Return (X, Y) of the center of cell containing provided text 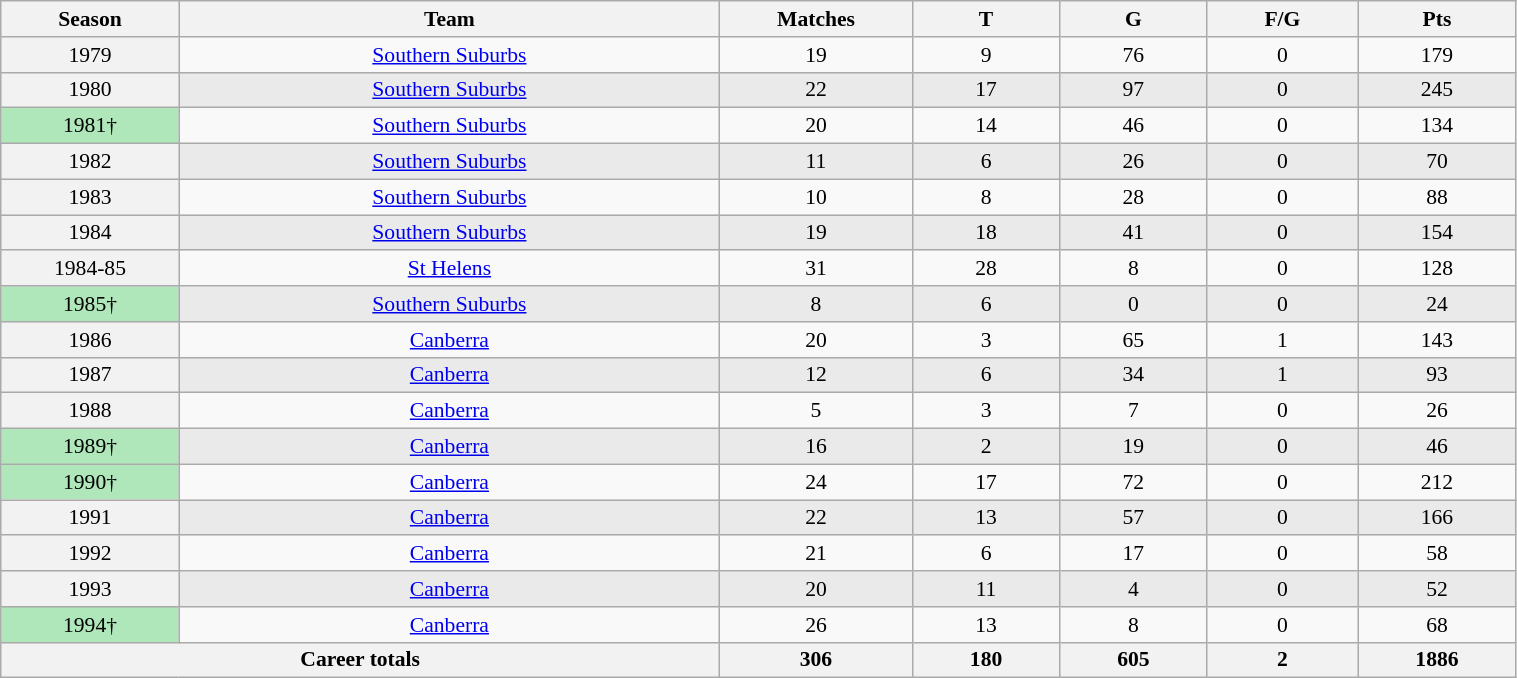
179 (1437, 55)
605 (1134, 660)
68 (1437, 625)
52 (1437, 589)
1886 (1437, 660)
1984 (90, 233)
58 (1437, 554)
1979 (90, 55)
Matches (816, 19)
1987 (90, 375)
Career totals (360, 660)
Season (90, 19)
41 (1134, 233)
1986 (90, 340)
1992 (90, 554)
18 (986, 233)
88 (1437, 197)
1984-85 (90, 269)
34 (1134, 375)
93 (1437, 375)
7 (1134, 411)
76 (1134, 55)
14 (986, 126)
128 (1437, 269)
1985† (90, 304)
180 (986, 660)
21 (816, 554)
72 (1134, 482)
245 (1437, 90)
1980 (90, 90)
16 (816, 447)
G (1134, 19)
1993 (90, 589)
Pts (1437, 19)
134 (1437, 126)
4 (1134, 589)
T (986, 19)
5 (816, 411)
57 (1134, 518)
97 (1134, 90)
31 (816, 269)
1989† (90, 447)
1982 (90, 162)
1991 (90, 518)
9 (986, 55)
12 (816, 375)
1990† (90, 482)
143 (1437, 340)
1983 (90, 197)
70 (1437, 162)
212 (1437, 482)
65 (1134, 340)
F/G (1282, 19)
10 (816, 197)
1988 (90, 411)
St Helens (449, 269)
Team (449, 19)
1981† (90, 126)
306 (816, 660)
154 (1437, 233)
166 (1437, 518)
1994† (90, 625)
